Search for the cell housing the specified text and yield its (X, Y) center coordinate. 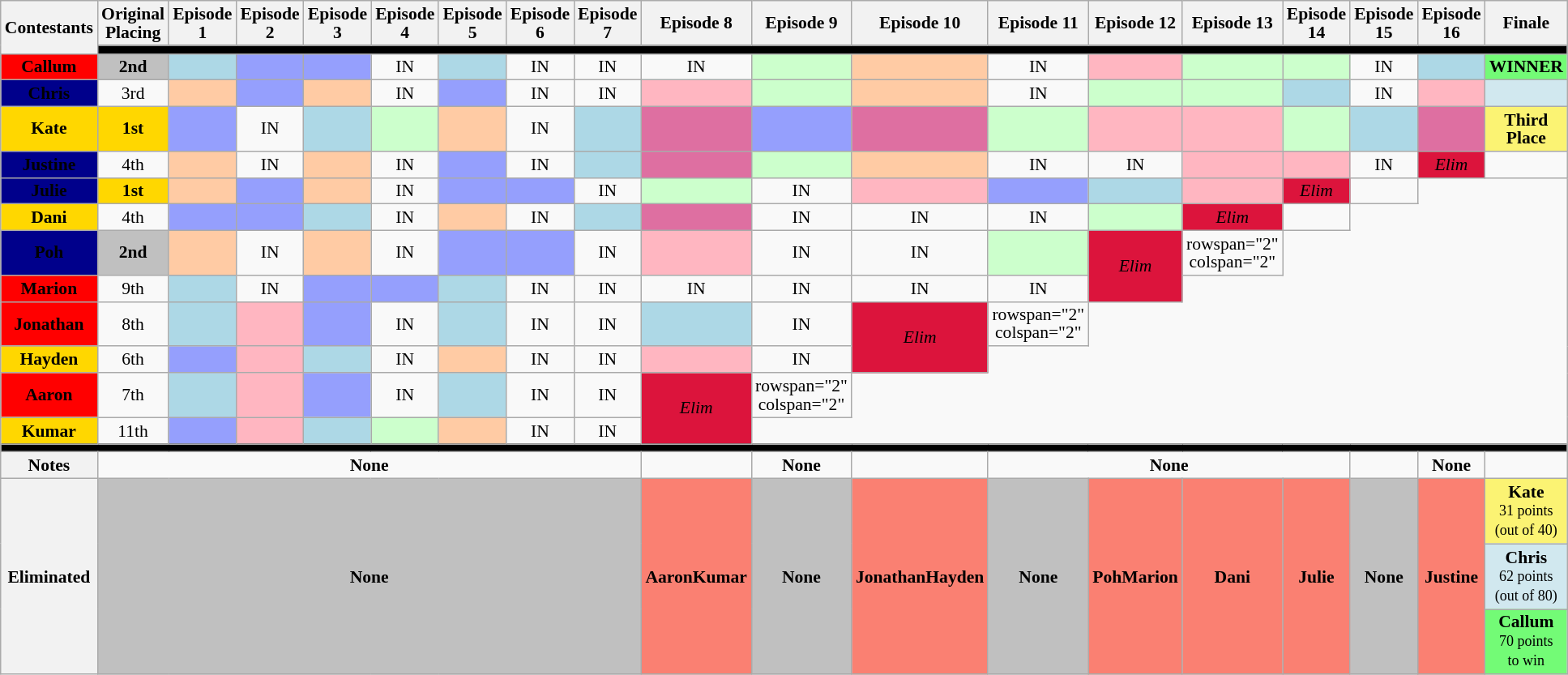
Marion (49, 288)
Kate (49, 130)
Kumar (49, 431)
Kate31 points(out of 40) (1527, 512)
6th (133, 360)
Episode 14 (1316, 23)
Aaron (49, 395)
Episode 8 (696, 23)
Episode 12 (1135, 23)
11th (133, 431)
Episode 2 (269, 23)
Third Place (1527, 130)
7th (133, 395)
Eliminated (49, 577)
Notes (49, 465)
Contestants (49, 28)
Episode 11 (1038, 23)
9th (133, 288)
Episode 3 (337, 23)
Hayden (49, 360)
PohMarion (1135, 577)
Finale (1527, 23)
Episode 1 (203, 23)
AaronKumar (696, 577)
Episode 5 (472, 23)
Episode 4 (405, 23)
8th (133, 324)
Episode 9 (801, 23)
JonathanHayden (920, 577)
Chris62 points(out of 80) (1527, 577)
Chris (49, 94)
Jonathan (49, 324)
Callum70 pointsto win (1527, 642)
Episode 16 (1451, 23)
Episode 10 (920, 23)
Episode 7 (608, 23)
Poh (49, 253)
Episode 15 (1384, 23)
Episode 6 (540, 23)
Episode 13 (1233, 23)
3rd (133, 94)
Callum (49, 66)
Original Placing (133, 23)
WINNER (1527, 66)
